Determine the [X, Y] coordinate at the center of the cell enclosing the given text.  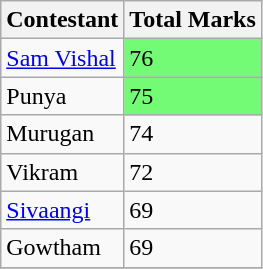
Sivaangi [62, 210]
Contestant [62, 20]
Punya [62, 96]
Murugan [62, 134]
Vikram [62, 172]
74 [193, 134]
Sam Vishal [62, 58]
75 [193, 96]
76 [193, 58]
Total Marks [193, 20]
Gowtham [62, 248]
72 [193, 172]
